Return (x, y) of the center of cell containing provided text 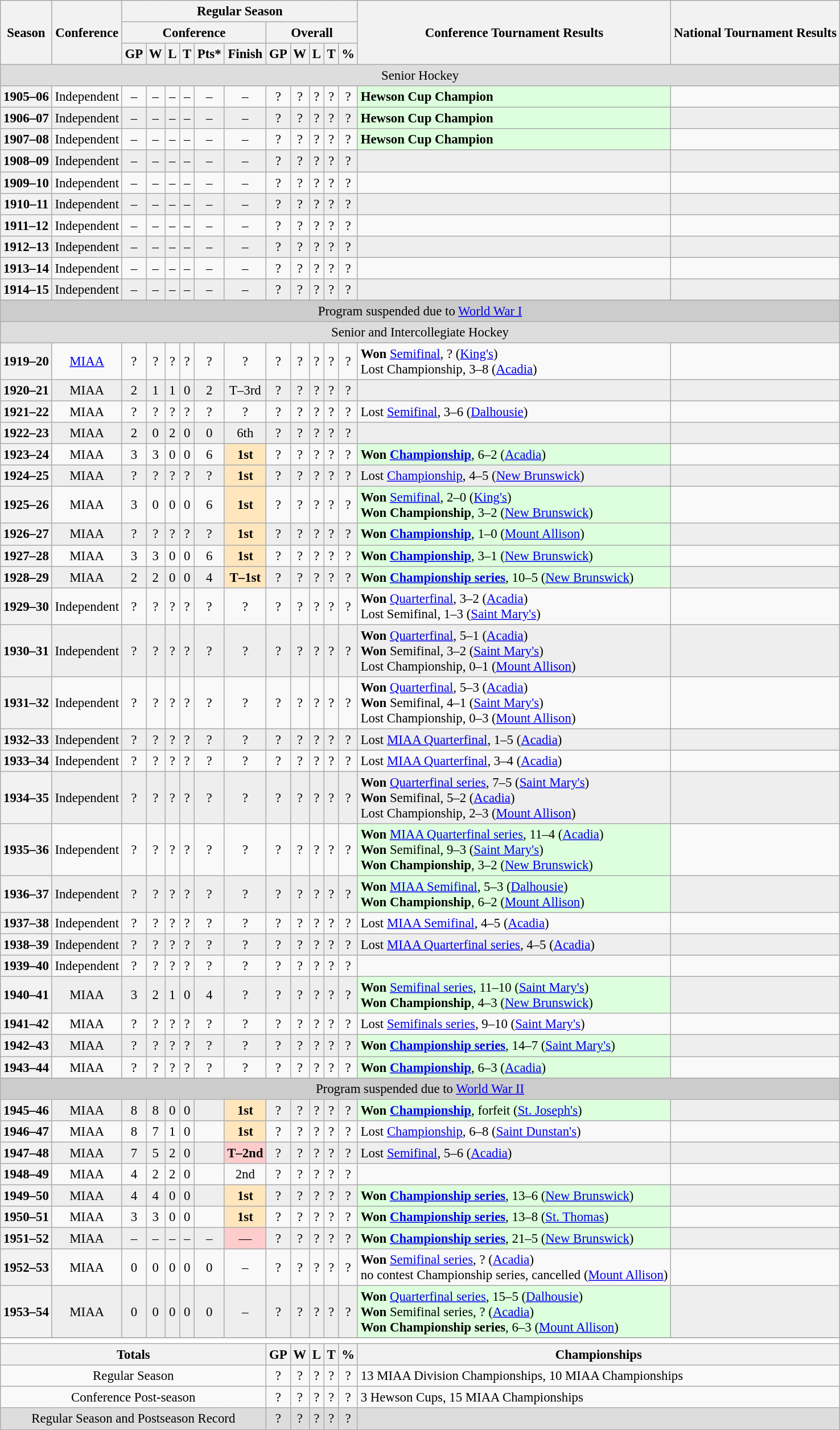
2nd (245, 1174)
1923–24 (26, 455)
1925–26 (26, 506)
1942–43 (26, 1046)
1913–14 (26, 268)
1926–27 (26, 535)
1951–52 (26, 1238)
1950–51 (26, 1217)
6th (245, 433)
Overall (312, 33)
Senior and Intercollegiate Hockey (420, 332)
1931–32 (26, 703)
1911–12 (26, 225)
Won Championship, forfeit (St. Joseph's) (514, 1110)
Senior Hockey (420, 76)
Lost Semifinal, 3–6 (Dalhousie) (514, 412)
T–2nd (245, 1153)
1947–48 (26, 1153)
1928–29 (26, 577)
1935–36 (26, 850)
1952–53 (26, 1267)
1905–06 (26, 97)
1924–25 (26, 476)
Won Championship series, 13–8 (St. Thomas) (514, 1217)
1948–49 (26, 1174)
Totals (133, 1355)
13 MIAA Division Championships, 10 MIAA Championships (599, 1376)
Won Quarterfinal, 5–3 (Acadia)Won Semifinal, 4–1 (Saint Mary's)Lost Championship, 0–3 (Mount Allison) (514, 703)
Won Semifinal, 2–0 (King's)Won Championship, 3–2 (New Brunswick) (514, 506)
Lost Championship, 6–8 (Saint Dunstan's) (514, 1131)
Won MIAA Quarterfinal series, 11–4 (Acadia)Won Semifinal, 9–3 (Saint Mary's)Won Championship, 3–2 (New Brunswick) (514, 850)
Won Championship, 3–1 (New Brunswick) (514, 556)
Championships (599, 1355)
1929–30 (26, 606)
1908–09 (26, 161)
1909–10 (26, 183)
1946–47 (26, 1131)
Won Quarterfinal, 3–2 (Acadia)Lost Semifinal, 1–3 (Saint Mary's) (514, 606)
Won Semifinal series, ? (Acadia)no contest Championship series, cancelled (Mount Allison) (514, 1267)
1907–08 (26, 139)
1938–39 (26, 945)
Finish (245, 54)
1906–07 (26, 118)
Program suspended due to World War II (420, 1088)
Won Championship, 6–2 (Acadia) (514, 455)
1932–33 (26, 739)
1930–31 (26, 651)
Won Quarterfinal series, 7–5 (Saint Mary's)Won Semifinal, 5–2 (Acadia)Lost Championship, 2–3 (Mount Allison) (514, 798)
T–1st (245, 577)
Lost Semifinals series, 9–10 (Saint Mary's) (514, 1024)
Season (26, 33)
3 Hewson Cups, 15 MIAA Championships (599, 1398)
Pts* (209, 54)
1920–21 (26, 391)
Program suspended due to World War I (420, 311)
1910–11 (26, 204)
Won Championship, 1–0 (Mount Allison) (514, 535)
Won Championship series, 13–6 (New Brunswick) (514, 1195)
Conference Post-season (133, 1398)
— (245, 1238)
1927–28 (26, 556)
Lost Championship, 4–5 (New Brunswick) (514, 476)
Won Semifinal series, 11–10 (Saint Mary's)Won Championship, 4–3 (New Brunswick) (514, 995)
Lost MIAA Quarterfinal series, 4–5 (Acadia) (514, 945)
1912–13 (26, 246)
Lost Semifinal, 5–6 (Acadia) (514, 1153)
Won Championship series, 10–5 (New Brunswick) (514, 577)
Lost MIAA Semifinal, 4–5 (Acadia) (514, 923)
Won Quarterfinal, 5–1 (Acadia)Won Semifinal, 3–2 (Saint Mary's)Lost Championship, 0–1 (Mount Allison) (514, 651)
1914–15 (26, 290)
Won Semifinal, ? (King's)Lost Championship, 3–8 (Acadia) (514, 361)
1943–44 (26, 1067)
National Tournament Results (756, 33)
Lost MIAA Quarterfinal, 1–5 (Acadia) (514, 739)
1934–35 (26, 798)
1941–42 (26, 1024)
Won Championship, 6–3 (Acadia) (514, 1067)
Won Championship series, 14–7 (Saint Mary's) (514, 1046)
1921–22 (26, 412)
1936–37 (26, 895)
1919–20 (26, 361)
Regular Season and Postseason Record (133, 1419)
Won MIAA Semifinal, 5–3 (Dalhousie)Won Championship, 6–2 (Mount Allison) (514, 895)
1940–41 (26, 995)
Won Championship series, 21–5 (New Brunswick) (514, 1238)
1939–40 (26, 966)
5 (155, 1153)
Won Quarterfinal series, 15–5 (Dalhousie)Won Semifinal series, ? (Acadia)Won Championship series, 6–3 (Mount Allison) (514, 1312)
1937–38 (26, 923)
1933–34 (26, 761)
T–3rd (245, 391)
Lost MIAA Quarterfinal, 3–4 (Acadia) (514, 761)
1922–23 (26, 433)
1953–54 (26, 1312)
1949–50 (26, 1195)
Conference Tournament Results (514, 33)
1945–46 (26, 1110)
